Search for the cell housing the specified text and yield its [X, Y] center coordinate. 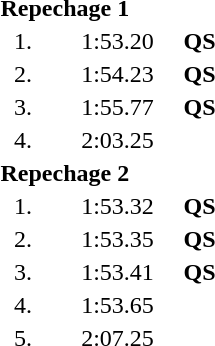
1:53.32 [118, 206]
1:53.35 [118, 239]
1:53.20 [118, 41]
1:55.77 [118, 107]
1:53.65 [118, 305]
1:53.41 [118, 272]
1:54.23 [118, 74]
2:03.25 [118, 140]
